Pinpoint the cell where the given text exists, returning its [X, Y] midpoint coordinate. 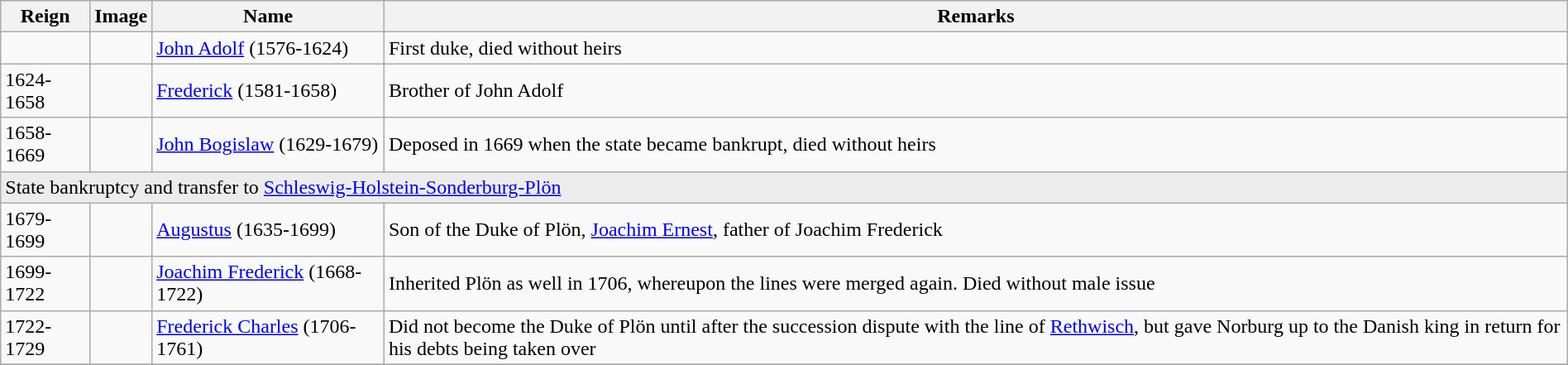
Augustus (1635-1699) [268, 230]
1679-1699 [45, 230]
1722-1729 [45, 338]
Inherited Plön as well in 1706, whereupon the lines were merged again. Died without male issue [976, 283]
Reign [45, 17]
Remarks [976, 17]
John Bogislaw (1629-1679) [268, 144]
1624-1658 [45, 91]
Frederick (1581-1658) [268, 91]
Son of the Duke of Plön, Joachim Ernest, father of Joachim Frederick [976, 230]
State bankruptcy and transfer to Schleswig-Holstein-Sonderburg-Plön [784, 187]
Deposed in 1669 when the state became bankrupt, died without heirs [976, 144]
Brother of John Adolf [976, 91]
1658-1669 [45, 144]
1699-1722 [45, 283]
Name [268, 17]
Frederick Charles (1706-1761) [268, 338]
Image [121, 17]
John Adolf (1576-1624) [268, 48]
First duke, died without heirs [976, 48]
Joachim Frederick (1668-1722) [268, 283]
